Detect which cell encompasses the target text, then output its [X, Y] center coordinate. 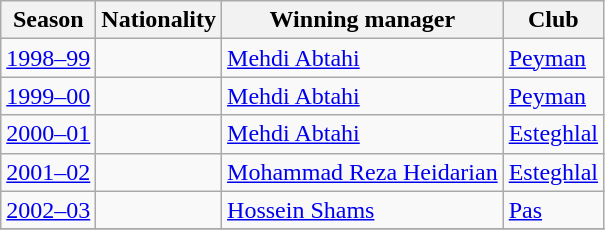
Nationality [159, 20]
1998–99 [48, 58]
Winning manager [363, 20]
Mohammad Reza Heidarian [363, 172]
Club [553, 20]
2002–03 [48, 210]
Season [48, 20]
Hossein Shams [363, 210]
2000–01 [48, 134]
1999–00 [48, 96]
Pas [553, 210]
2001–02 [48, 172]
